From the cell containing the given text, extract its center point as [X, Y] coordinate. 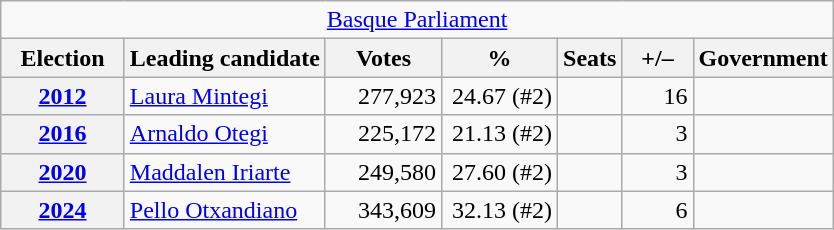
% [499, 58]
Government [763, 58]
Basque Parliament [418, 20]
2012 [63, 96]
225,172 [383, 134]
21.13 (#2) [499, 134]
Votes [383, 58]
2020 [63, 172]
Pello Otxandiano [224, 210]
24.67 (#2) [499, 96]
Leading candidate [224, 58]
249,580 [383, 172]
16 [658, 96]
2016 [63, 134]
6 [658, 210]
343,609 [383, 210]
32.13 (#2) [499, 210]
+/– [658, 58]
Seats [590, 58]
Arnaldo Otegi [224, 134]
2024 [63, 210]
Election [63, 58]
Laura Mintegi [224, 96]
277,923 [383, 96]
Maddalen Iriarte [224, 172]
27.60 (#2) [499, 172]
